Determine the (X, Y) coordinate at the center of the cell enclosing the given text.  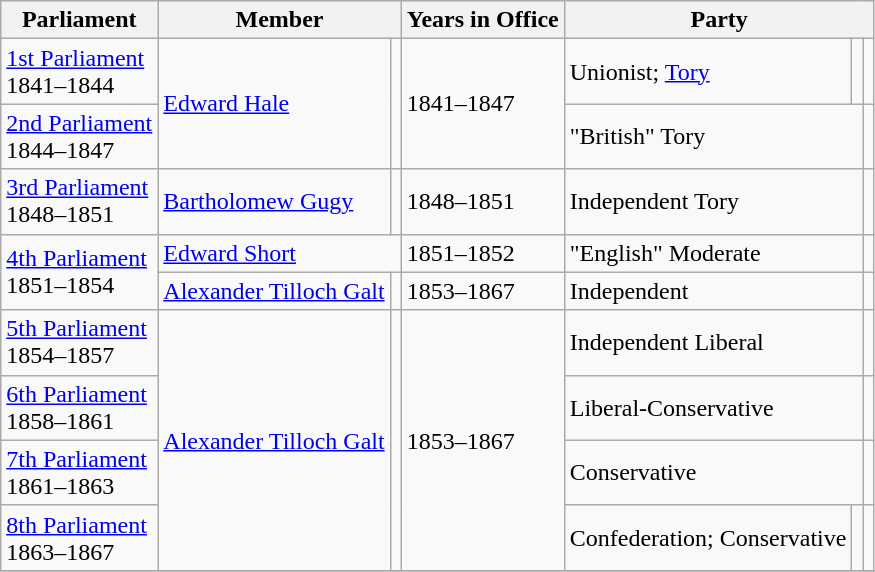
Years in Office (482, 20)
3rd Parliament 1848–1851 (80, 202)
Bartholomew Gugy (274, 202)
6th Parliament 1858–1861 (80, 408)
1841–1847 (482, 104)
Unionist; Tory (708, 72)
7th Parliament 1861–1863 (80, 472)
Member (280, 20)
Independent Liberal (714, 342)
1848–1851 (482, 202)
8th Parliament 1863–1867 (80, 538)
Confederation; Conservative (708, 538)
1st Parliament 1841–1844 (80, 72)
5th Parliament 1854–1857 (80, 342)
1851–1852 (482, 253)
4th Parliament 1851–1854 (80, 272)
Liberal-Conservative (714, 408)
2nd Parliament 1844–1847 (80, 136)
Independent Tory (714, 202)
Edward Hale (274, 104)
"English" Moderate (714, 253)
Parliament (80, 20)
Party (719, 20)
Conservative (714, 472)
Edward Short (280, 253)
Independent (714, 291)
"British" Tory (714, 136)
